For the text-containing cell, return its midpoint in (x, y) coordinate format. 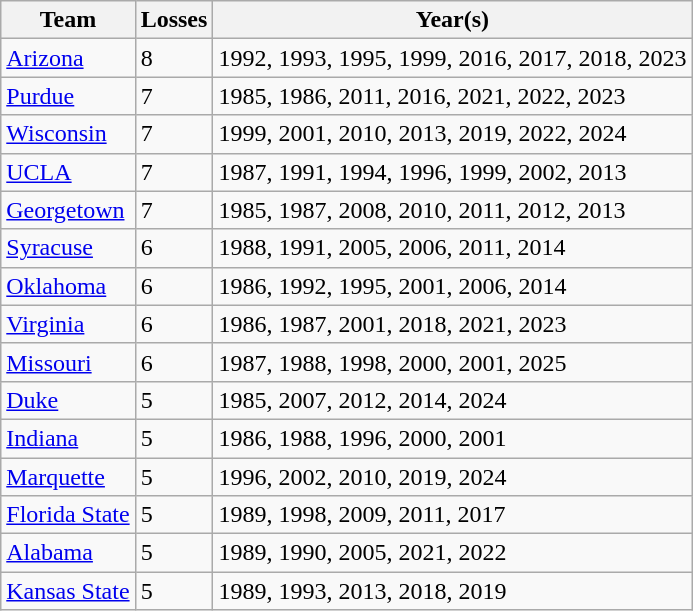
Florida State (68, 515)
Wisconsin (68, 134)
1989, 1990, 2005, 2021, 2022 (452, 553)
Virginia (68, 324)
1985, 1987, 2008, 2010, 2011, 2012, 2013 (452, 210)
1989, 1993, 2013, 2018, 2019 (452, 591)
1987, 1988, 1998, 2000, 2001, 2025 (452, 362)
Alabama (68, 553)
1985, 1986, 2011, 2016, 2021, 2022, 2023 (452, 96)
1986, 1987, 2001, 2018, 2021, 2023 (452, 324)
1986, 1988, 1996, 2000, 2001 (452, 438)
Team (68, 20)
1989, 1998, 2009, 2011, 2017 (452, 515)
1996, 2002, 2010, 2019, 2024 (452, 477)
Losses (174, 20)
Kansas State (68, 591)
Oklahoma (68, 286)
Purdue (68, 96)
Arizona (68, 58)
Year(s) (452, 20)
1986, 1992, 1995, 2001, 2006, 2014 (452, 286)
Georgetown (68, 210)
1987, 1991, 1994, 1996, 1999, 2002, 2013 (452, 172)
Syracuse (68, 248)
UCLA (68, 172)
1992, 1993, 1995, 1999, 2016, 2017, 2018, 2023 (452, 58)
1988, 1991, 2005, 2006, 2011, 2014 (452, 248)
Indiana (68, 438)
Missouri (68, 362)
Duke (68, 400)
1985, 2007, 2012, 2014, 2024 (452, 400)
1999, 2001, 2010, 2013, 2019, 2022, 2024 (452, 134)
Marquette (68, 477)
8 (174, 58)
